Return (x, y) of the center of cell containing provided text 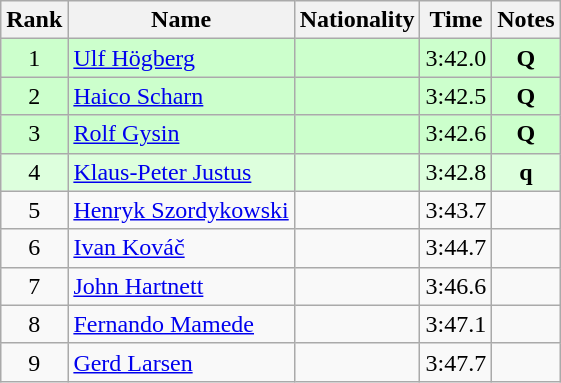
Gerd Larsen (181, 362)
3:42.6 (456, 134)
Rank (34, 20)
1 (34, 58)
3:42.8 (456, 172)
3:42.0 (456, 58)
3:47.7 (456, 362)
Nationality (357, 20)
2 (34, 96)
Notes (526, 20)
3 (34, 134)
q (526, 172)
Ulf Högberg (181, 58)
9 (34, 362)
3:44.7 (456, 248)
3:43.7 (456, 210)
6 (34, 248)
Fernando Mamede (181, 324)
3:46.6 (456, 286)
Time (456, 20)
5 (34, 210)
Henryk Szordykowski (181, 210)
Haico Scharn (181, 96)
John Hartnett (181, 286)
8 (34, 324)
4 (34, 172)
Klaus-Peter Justus (181, 172)
Name (181, 20)
3:47.1 (456, 324)
Ivan Kováč (181, 248)
3:42.5 (456, 96)
7 (34, 286)
Rolf Gysin (181, 134)
